From the cell containing the given text, extract its center point as [x, y] coordinate. 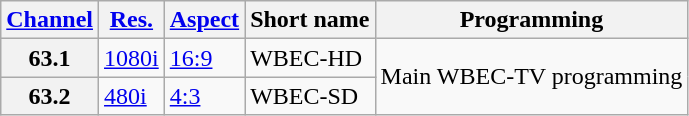
1080i [132, 58]
Res. [132, 20]
WBEC-SD [310, 96]
480i [132, 96]
Channel [50, 20]
Main WBEC-TV programming [532, 77]
Programming [532, 20]
4:3 [204, 96]
Aspect [204, 20]
16:9 [204, 58]
63.2 [50, 96]
63.1 [50, 58]
WBEC-HD [310, 58]
Short name [310, 20]
